Return [X, Y] of the center of cell containing provided text 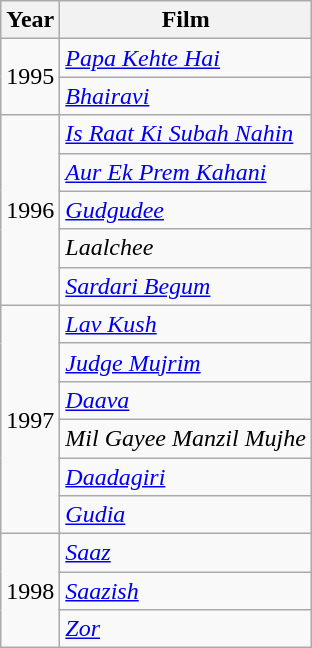
Papa Kehte Hai [186, 58]
1995 [30, 77]
Zor [186, 629]
Film [186, 20]
1996 [30, 210]
Mil Gayee Manzil Mujhe [186, 438]
Gudia [186, 515]
Sardari Begum [186, 286]
Is Raat Ki Subah Nahin [186, 134]
Saazish [186, 591]
Judge Mujrim [186, 362]
1997 [30, 419]
1998 [30, 591]
Year [30, 20]
Daadagiri [186, 477]
Aur Ek Prem Kahani [186, 172]
Laalchee [186, 248]
Daava [186, 400]
Bhairavi [186, 96]
Saaz [186, 553]
Gudgudee [186, 210]
Lav Kush [186, 324]
